Determine the (x, y) coordinate at the center of the cell enclosing the given text.  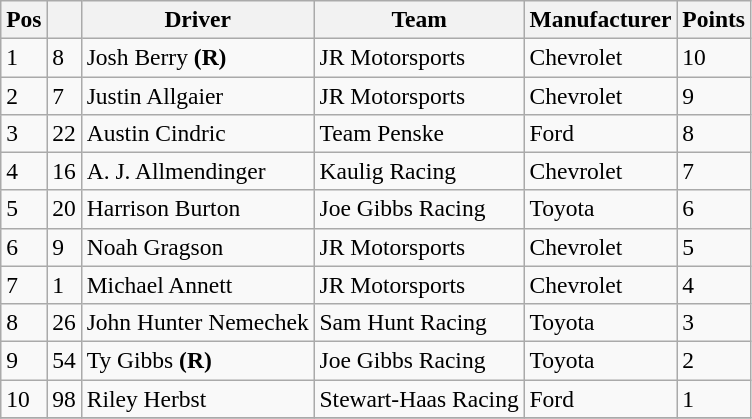
Harrison Burton (198, 209)
Driver (198, 19)
22 (64, 133)
98 (64, 398)
Noah Gragson (198, 247)
Austin Cindric (198, 133)
20 (64, 209)
Points (714, 19)
John Hunter Nemechek (198, 322)
Manufacturer (600, 19)
Justin Allgaier (198, 95)
Ty Gibbs (R) (198, 360)
Team Penske (419, 133)
Sam Hunt Racing (419, 322)
Michael Annett (198, 285)
Stewart-Haas Racing (419, 398)
Kaulig Racing (419, 171)
16 (64, 171)
Riley Herbst (198, 398)
Pos (24, 19)
54 (64, 360)
26 (64, 322)
Josh Berry (R) (198, 57)
A. J. Allmendinger (198, 171)
Team (419, 19)
